Detect which cell encompasses the target text, then output its [x, y] center coordinate. 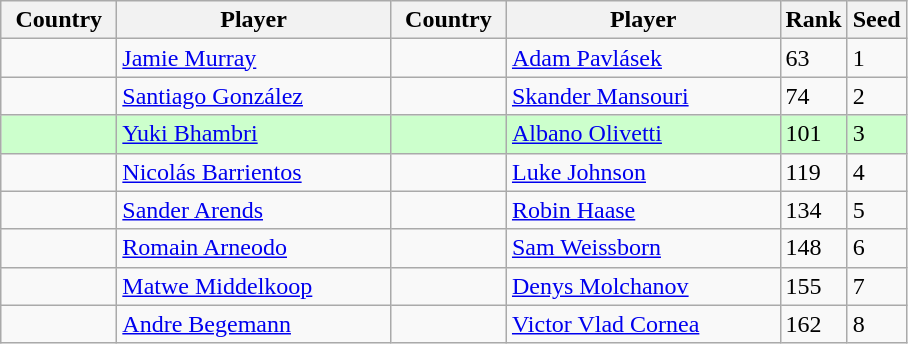
101 [814, 134]
2 [876, 96]
Matwe Middelkoop [254, 286]
Santiago González [254, 96]
162 [814, 324]
Sander Arends [254, 210]
148 [814, 248]
Nicolás Barrientos [254, 172]
5 [876, 210]
Adam Pavlásek [643, 58]
119 [814, 172]
Jamie Murray [254, 58]
Rank [814, 20]
Denys Molchanov [643, 286]
63 [814, 58]
Yuki Bhambri [254, 134]
Romain Arneodo [254, 248]
3 [876, 134]
Luke Johnson [643, 172]
1 [876, 58]
Albano Olivetti [643, 134]
4 [876, 172]
8 [876, 324]
Andre Begemann [254, 324]
Robin Haase [643, 210]
Sam Weissborn [643, 248]
6 [876, 248]
134 [814, 210]
155 [814, 286]
Victor Vlad Cornea [643, 324]
Skander Mansouri [643, 96]
74 [814, 96]
7 [876, 286]
Seed [876, 20]
